From the cell containing the given text, extract its center point as [x, y] coordinate. 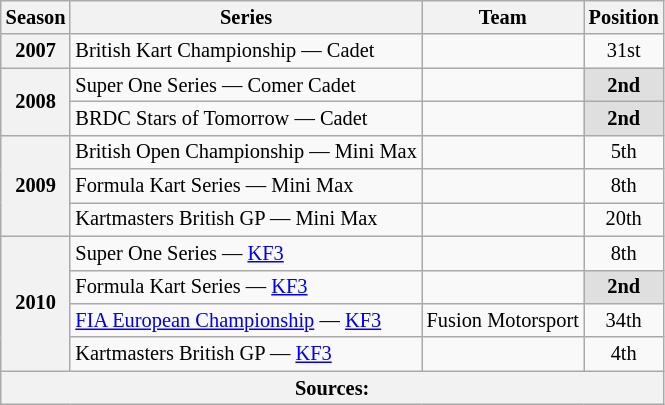
British Kart Championship — Cadet [246, 51]
BRDC Stars of Tomorrow — Cadet [246, 118]
2008 [36, 102]
Season [36, 17]
Sources: [332, 388]
Formula Kart Series — KF3 [246, 287]
Kartmasters British GP — Mini Max [246, 219]
20th [624, 219]
Team [503, 17]
34th [624, 320]
British Open Championship — Mini Max [246, 152]
2010 [36, 304]
5th [624, 152]
Fusion Motorsport [503, 320]
Kartmasters British GP — KF3 [246, 354]
Series [246, 17]
4th [624, 354]
FIA European Championship — KF3 [246, 320]
Formula Kart Series — Mini Max [246, 186]
2007 [36, 51]
31st [624, 51]
Super One Series — KF3 [246, 253]
Position [624, 17]
2009 [36, 186]
Super One Series — Comer Cadet [246, 85]
